Search for the cell housing the specified text and yield its [x, y] center coordinate. 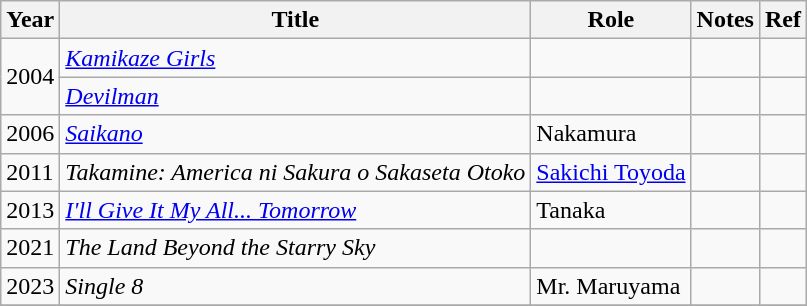
Kamikaze Girls [296, 58]
Notes [725, 20]
Title [296, 20]
Role [611, 20]
2013 [30, 210]
2021 [30, 248]
Devilman [296, 96]
Saikano [296, 134]
Year [30, 20]
2023 [30, 286]
Nakamura [611, 134]
I'll Give It My All... Tomorrow [296, 210]
Sakichi Toyoda [611, 172]
Single 8 [296, 286]
2011 [30, 172]
Takamine: America ni Sakura o Sakaseta Otoko [296, 172]
Mr. Maruyama [611, 286]
2004 [30, 77]
2006 [30, 134]
Tanaka [611, 210]
Ref [782, 20]
The Land Beyond the Starry Sky [296, 248]
